Identify which cell holds the provided text, then report its (x, y) central coordinate. 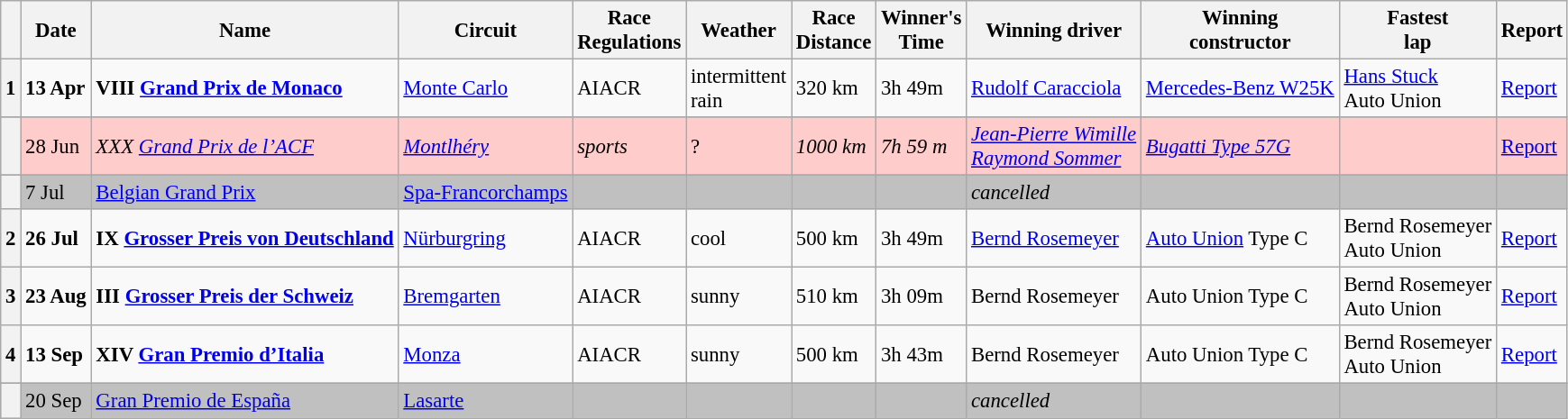
320 km (834, 88)
7 Jul (56, 193)
Name (245, 31)
3h 09m (922, 297)
4 (11, 355)
1 (11, 88)
23 Aug (56, 297)
intermittent rain (739, 88)
XXX Grand Prix de l’ACF (245, 146)
IX Grosser Preis von Deutschland (245, 238)
Monza (485, 355)
Bugatti Type 57G (1241, 146)
Jean-Pierre Wimille Raymond Sommer (1054, 146)
Winner'sTime (922, 31)
Circuit (485, 31)
Weather (739, 31)
Montlhéry (485, 146)
3h 43m (922, 355)
RaceRegulations (629, 31)
cool (739, 238)
Monte Carlo (485, 88)
Rudolf Caracciola (1054, 88)
sports (629, 146)
1000 km (834, 146)
Lasarte (485, 401)
VIII Grand Prix de Monaco (245, 88)
510 km (834, 297)
2 (11, 238)
III Grosser Preis der Schweiz (245, 297)
? (739, 146)
Mercedes-Benz W25K (1241, 88)
Belgian Grand Prix (245, 193)
20 Sep (56, 401)
Spa-Francorchamps (485, 193)
XIV Gran Premio d’Italia (245, 355)
Nürburgring (485, 238)
Date (56, 31)
Hans Stuck Auto Union (1417, 88)
Bremgarten (485, 297)
3 (11, 297)
13 Apr (56, 88)
Winningconstructor (1241, 31)
RaceDistance (834, 31)
Winning driver (1054, 31)
7h 59 m (922, 146)
28 Jun (56, 146)
13 Sep (56, 355)
Fastestlap (1417, 31)
26 Jul (56, 238)
Gran Premio de España (245, 401)
